Scan for the cell matching the given text and deliver its [x, y] coordinate at center. 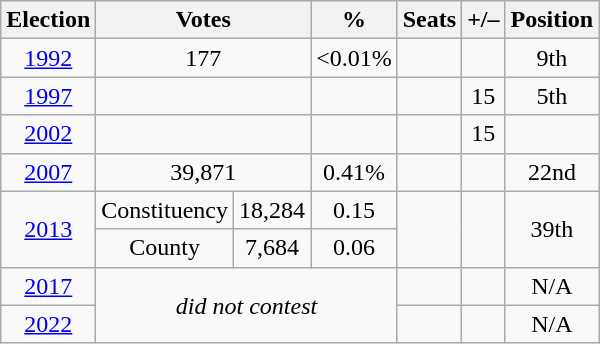
39,871 [204, 172]
0.41% [354, 172]
22nd [552, 172]
% [354, 20]
2007 [48, 172]
2002 [48, 134]
1992 [48, 58]
0.06 [354, 248]
<0.01% [354, 58]
County [165, 248]
18,284 [272, 210]
0.15 [354, 210]
Position [552, 20]
177 [204, 58]
Seats [429, 20]
Constituency [165, 210]
2017 [48, 286]
did not contest [246, 305]
2013 [48, 229]
Votes [204, 20]
7,684 [272, 248]
1997 [48, 96]
9th [552, 58]
+/– [484, 20]
Election [48, 20]
5th [552, 96]
2022 [48, 324]
39th [552, 229]
